Extract the (X, Y) coordinate from the center of the cell holding the provided text.  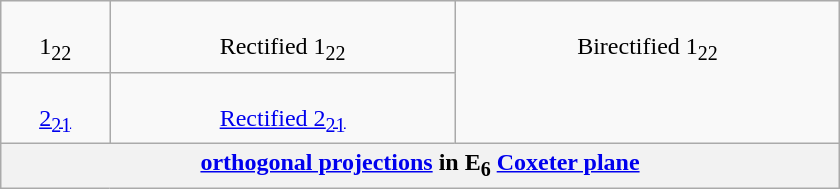
Rectified 122 (283, 36)
Rectified 221 (283, 108)
122 (56, 36)
Birectified 122 (648, 72)
221 (56, 108)
orthogonal projections in E6 Coxeter plane (420, 165)
